Output the (X, Y) coordinate of the center of the cell containing the given text.  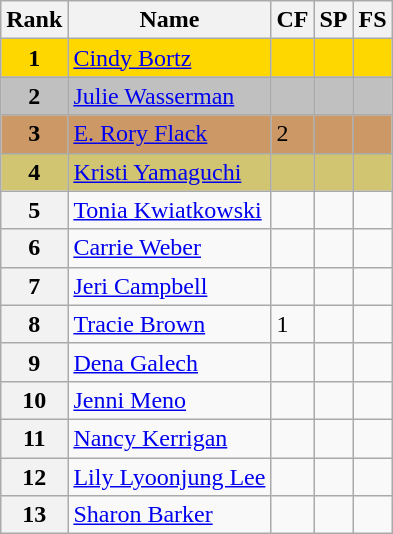
7 (34, 286)
12 (34, 477)
13 (34, 515)
Tonia Kwiatkowski (170, 210)
10 (34, 400)
Kristi Yamaguchi (170, 172)
Name (170, 20)
11 (34, 438)
5 (34, 210)
Rank (34, 20)
9 (34, 362)
FS (372, 20)
Carrie Weber (170, 248)
6 (34, 248)
8 (34, 324)
4 (34, 172)
Tracie Brown (170, 324)
Jeri Campbell (170, 286)
Sharon Barker (170, 515)
Nancy Kerrigan (170, 438)
Julie Wasserman (170, 96)
Jenni Meno (170, 400)
E. Rory Flack (170, 134)
Dena Galech (170, 362)
CF (292, 20)
Lily Lyoonjung Lee (170, 477)
SP (334, 20)
3 (34, 134)
Cindy Bortz (170, 58)
